Determine the [x, y] coordinate at the center of the cell enclosing the given text.  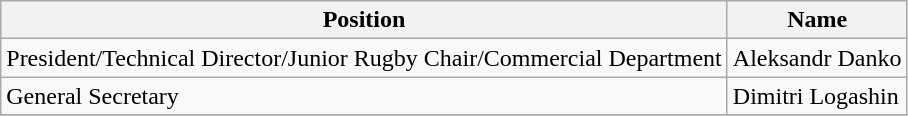
Name [817, 20]
President/Technical Director/Junior Rugby Chair/Commercial Department [364, 58]
Aleksandr Danko [817, 58]
Position [364, 20]
General Secretary [364, 96]
Dimitri Logashin [817, 96]
